Capture the cell that displays the provided text and extract its [x, y] central coordinate. 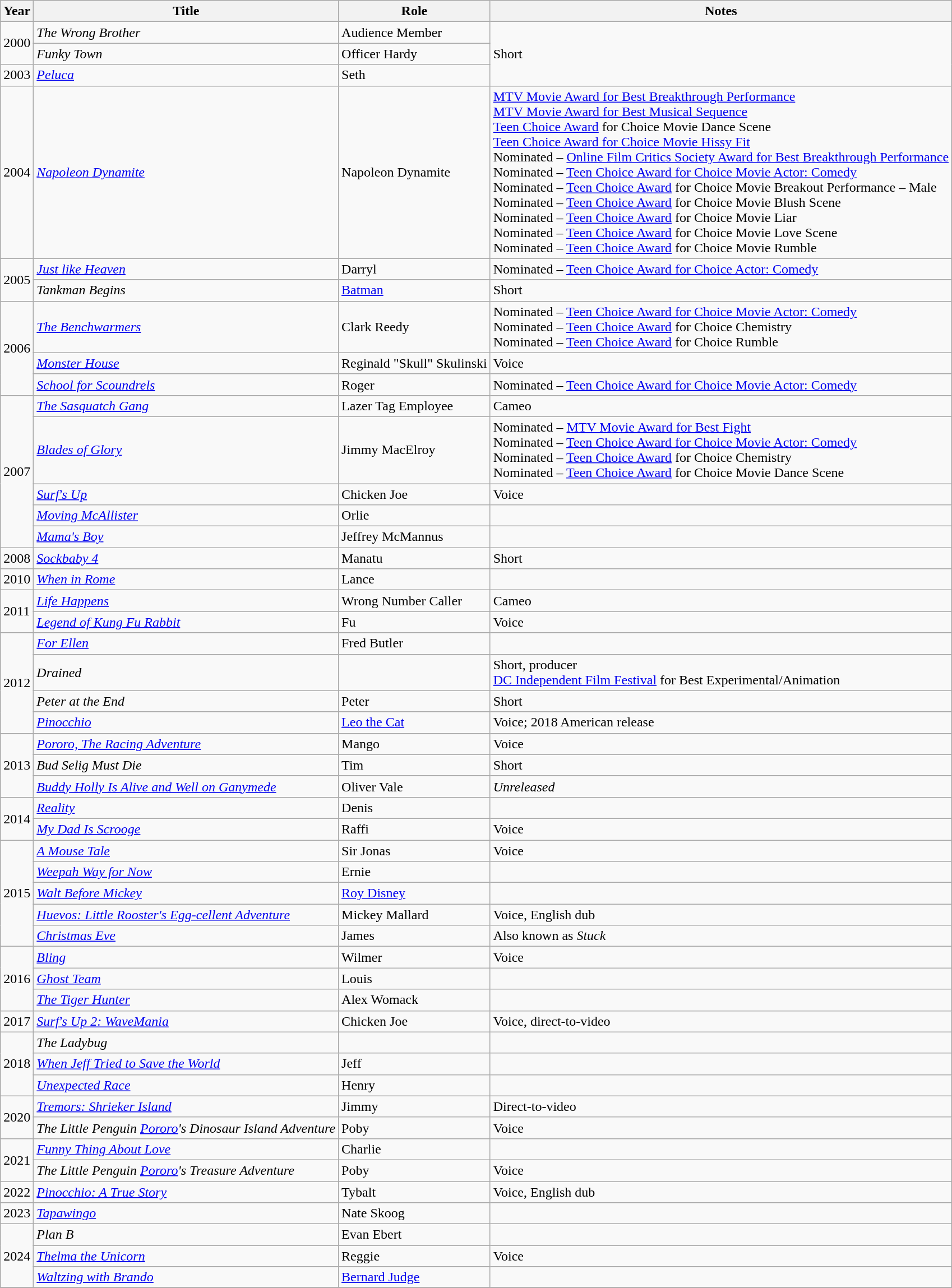
2011 [17, 611]
Year [17, 11]
Leo the Cat [415, 722]
The Tiger Hunter [186, 1000]
Just like Heaven [186, 269]
Mickey Mallard [415, 915]
Nate Skoog [415, 1213]
Weepah Way for Now [186, 872]
2015 [17, 893]
2020 [17, 1117]
Jimmy [415, 1106]
Wrong Number Caller [415, 601]
Tankman Begins [186, 290]
2012 [17, 683]
Ghost Team [186, 979]
Reggie [415, 1256]
Funny Thing About Love [186, 1149]
Sockbaby 4 [186, 558]
2018 [17, 1064]
Moving McAllister [186, 516]
2013 [17, 765]
Charlie [415, 1149]
2005 [17, 280]
Jeff [415, 1064]
Tim [415, 765]
Tybalt [415, 1192]
Sir Jonas [415, 850]
Life Happens [186, 601]
Officer Hardy [415, 54]
Batman [415, 290]
Short, producer DC Independent Film Festival for Best Experimental/Animation [721, 673]
Peluca [186, 75]
Voice, direct-to-video [721, 1021]
2023 [17, 1213]
For Ellen [186, 643]
2008 [17, 558]
Evan Ebert [415, 1235]
Jimmy MacElroy [415, 450]
Alex Womack [415, 1000]
Unreleased [721, 786]
Pinocchio: A True Story [186, 1192]
Oliver Vale [415, 786]
Plan B [186, 1235]
2003 [17, 75]
School for Scoundrels [186, 384]
The Little Penguin Pororo's Treasure Adventure [186, 1170]
My Dad Is Scrooge [186, 829]
Fu [415, 622]
Reality [186, 808]
Legend of Kung Fu Rabbit [186, 622]
2010 [17, 580]
2022 [17, 1192]
2017 [17, 1021]
Bernard Judge [415, 1277]
Also known as Stuck [721, 936]
James [415, 936]
Walt Before Mickey [186, 893]
Seth [415, 75]
Ernie [415, 872]
Reginald "Skull" Skulinski [415, 363]
Audience Member [415, 33]
Darryl [415, 269]
Unexpected Race [186, 1085]
Blades of Glory [186, 450]
The Sasquatch Gang [186, 406]
Roy Disney [415, 893]
Bud Selig Must Die [186, 765]
Notes [721, 11]
Clark Reedy [415, 327]
2007 [17, 471]
Manatu [415, 558]
Drained [186, 673]
The Ladybug [186, 1043]
Nominated – Teen Choice Award for Choice Movie Actor: Comedy [721, 384]
When in Rome [186, 580]
2021 [17, 1160]
A Mouse Tale [186, 850]
2024 [17, 1256]
Surf's Up [186, 494]
The Little Penguin Pororo's Dinosaur Island Adventure [186, 1128]
Direct-to-video [721, 1106]
Peter [415, 701]
Pinocchio [186, 722]
Thelma the Unicorn [186, 1256]
Fred Butler [415, 643]
Tremors: Shrieker Island [186, 1106]
Roger [415, 384]
Denis [415, 808]
Jeffrey McMannus [415, 537]
Peter at the End [186, 701]
Nominated – Teen Choice Award for Choice Actor: Comedy [721, 269]
Lazer Tag Employee [415, 406]
Christmas Eve [186, 936]
Pororo, The Racing Adventure [186, 744]
Tapawingo [186, 1213]
Wilmer [415, 957]
The Wrong Brother [186, 33]
2016 [17, 979]
Surf's Up 2: WaveMania [186, 1021]
Role [415, 11]
Voice; 2018 American release [721, 722]
Lance [415, 580]
Henry [415, 1085]
Title [186, 11]
2014 [17, 818]
Mango [415, 744]
Funky Town [186, 54]
2006 [17, 348]
2004 [17, 172]
Raffi [415, 829]
Buddy Holly Is Alive and Well on Ganymede [186, 786]
2000 [17, 43]
Waltzing with Brando [186, 1277]
Mama's Boy [186, 537]
The Benchwarmers [186, 327]
Bling [186, 957]
Monster House [186, 363]
Orlie [415, 516]
Huevos: Little Rooster's Egg-cellent Adventure [186, 915]
Louis [415, 979]
When Jeff Tried to Save the World [186, 1064]
